From the cell containing the given text, extract its center point as [X, Y] coordinate. 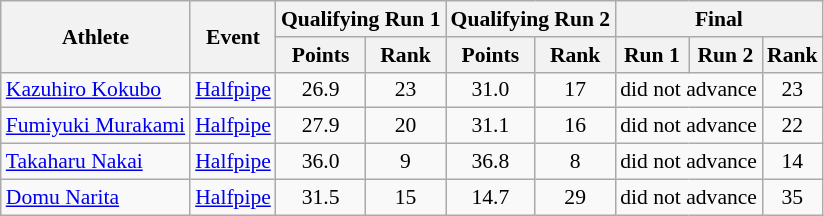
14.7 [491, 197]
9 [405, 162]
29 [575, 197]
Domu Narita [96, 197]
Final [718, 19]
36.0 [321, 162]
Qualifying Run 1 [361, 19]
31.0 [491, 90]
17 [575, 90]
Run 1 [652, 55]
26.9 [321, 90]
Qualifying Run 2 [531, 19]
36.8 [491, 162]
Run 2 [726, 55]
Fumiyuki Murakami [96, 126]
22 [792, 126]
20 [405, 126]
8 [575, 162]
31.5 [321, 197]
31.1 [491, 126]
15 [405, 197]
14 [792, 162]
16 [575, 126]
Event [233, 36]
35 [792, 197]
27.9 [321, 126]
Athlete [96, 36]
Kazuhiro Kokubo [96, 90]
Takaharu Nakai [96, 162]
